Search for the cell housing the specified text and yield its [X, Y] center coordinate. 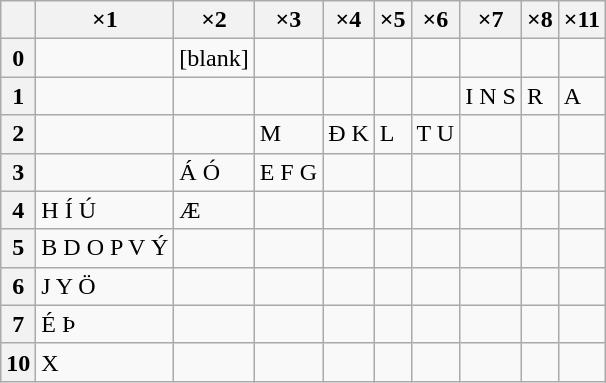
A [582, 96]
×11 [582, 20]
J Y Ö [105, 286]
3 [18, 172]
×1 [105, 20]
×4 [349, 20]
E F G [288, 172]
5 [18, 248]
T U [436, 134]
H Í Ú [105, 210]
×2 [214, 20]
×5 [392, 20]
Æ [214, 210]
L [392, 134]
M [288, 134]
×8 [540, 20]
[blank] [214, 58]
6 [18, 286]
7 [18, 324]
Ð K [349, 134]
1 [18, 96]
2 [18, 134]
R [540, 96]
×6 [436, 20]
Á Ó [214, 172]
4 [18, 210]
10 [18, 362]
0 [18, 58]
X [105, 362]
×7 [491, 20]
I N S [491, 96]
B D O P V Ý [105, 248]
×3 [288, 20]
É Þ [105, 324]
